Find where the given text appears and provide that cell's center as [x, y] coordinate. 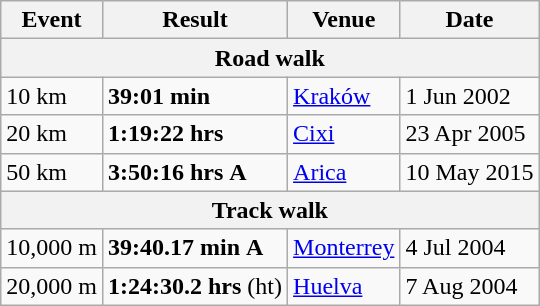
20,000 m [52, 286]
10 km [52, 96]
23 Apr 2005 [470, 134]
Date [470, 20]
Monterrey [344, 248]
50 km [52, 172]
7 Aug 2004 [470, 286]
Huelva [344, 286]
Venue [344, 20]
Result [194, 20]
Event [52, 20]
Cixi [344, 134]
1:24:30.2 hrs (ht) [194, 286]
20 km [52, 134]
Track walk [270, 210]
39:40.17 min A [194, 248]
10,000 m [52, 248]
1 Jun 2002 [470, 96]
1:19:22 hrs [194, 134]
Arica [344, 172]
4 Jul 2004 [470, 248]
39:01 min [194, 96]
3:50:16 hrs A [194, 172]
Kraków [344, 96]
10 May 2015 [470, 172]
Road walk [270, 58]
